Capture the cell that displays the provided text and extract its (X, Y) central coordinate. 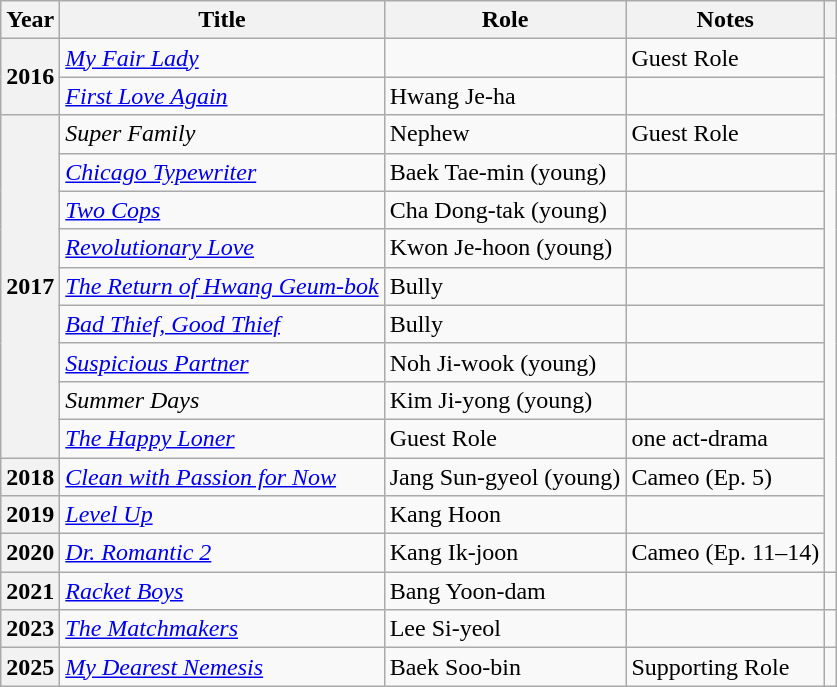
Chicago Typewriter (222, 172)
Baek Tae-min (young) (505, 172)
Level Up (222, 515)
2020 (30, 553)
Cameo (Ep. 11–14) (726, 553)
Kim Ji-yong (young) (505, 400)
Dr. Romantic 2 (222, 553)
Year (30, 20)
Noh Ji-wook (young) (505, 362)
Kang Hoon (505, 515)
Lee Si-yeol (505, 629)
Racket Boys (222, 591)
Bad Thief, Good Thief (222, 324)
Cameo (Ep. 5) (726, 477)
Summer Days (222, 400)
Super Family (222, 134)
Nephew (505, 134)
2017 (30, 286)
Baek Soo-bin (505, 667)
The Happy Loner (222, 438)
2018 (30, 477)
2021 (30, 591)
My Dearest Nemesis (222, 667)
Bang Yoon-dam (505, 591)
Suspicious Partner (222, 362)
Role (505, 20)
The Matchmakers (222, 629)
2025 (30, 667)
Cha Dong-tak (young) (505, 210)
Revolutionary Love (222, 248)
2019 (30, 515)
The Return of Hwang Geum-bok (222, 286)
Jang Sun-gyeol (young) (505, 477)
Clean with Passion for Now (222, 477)
Kang Ik-joon (505, 553)
one act-drama (726, 438)
2023 (30, 629)
Hwang Je-ha (505, 96)
Two Cops (222, 210)
Notes (726, 20)
2016 (30, 77)
Title (222, 20)
Kwon Je-hoon (young) (505, 248)
My Fair Lady (222, 58)
Supporting Role (726, 667)
First Love Again (222, 96)
